Scan for the cell matching the given text and deliver its [x, y] coordinate at center. 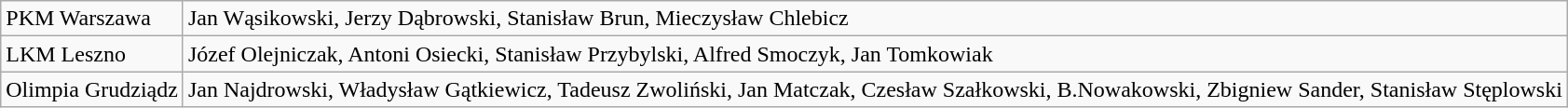
Jan Wąsikowski, Jerzy Dąbrowski, Stanisław Brun, Mieczysław Chlebicz [875, 19]
Olimpia Grudziądz [92, 89]
Jan Najdrowski, Władysław Gątkiewicz, Tadeusz Zwoliński, Jan Matczak, Czesław Szałkowski, B.Nowakowski, Zbigniew Sander, Stanisław Stęplowski [875, 89]
LKM Leszno [92, 54]
Józef Olejniczak, Antoni Osiecki, Stanisław Przybylski, Alfred Smoczyk, Jan Tomkowiak [875, 54]
PKM Warszawa [92, 19]
